For the text-containing cell, return its midpoint in (x, y) coordinate format. 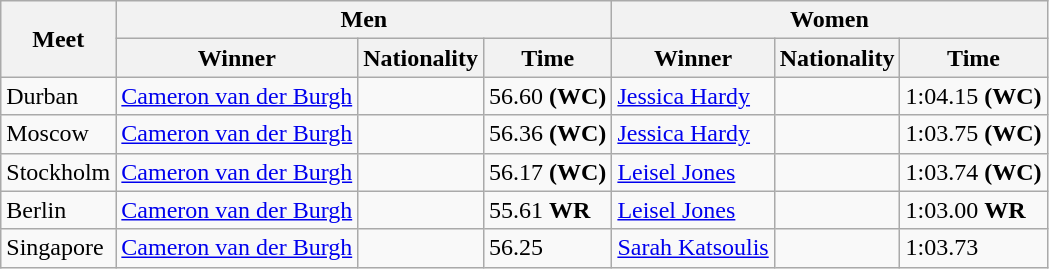
1:03.00 WR (974, 210)
1:04.15 (WC) (974, 96)
Women (830, 20)
56.36 (WC) (547, 134)
Moscow (58, 134)
55.61 WR (547, 210)
56.60 (WC) (547, 96)
Singapore (58, 248)
56.17 (WC) (547, 172)
Sarah Katsoulis (693, 248)
56.25 (547, 248)
1:03.74 (WC) (974, 172)
Durban (58, 96)
Stockholm (58, 172)
Men (364, 20)
1:03.73 (974, 248)
Meet (58, 39)
1:03.75 (WC) (974, 134)
Berlin (58, 210)
